Pinpoint the cell where the given text exists, returning its [x, y] midpoint coordinate. 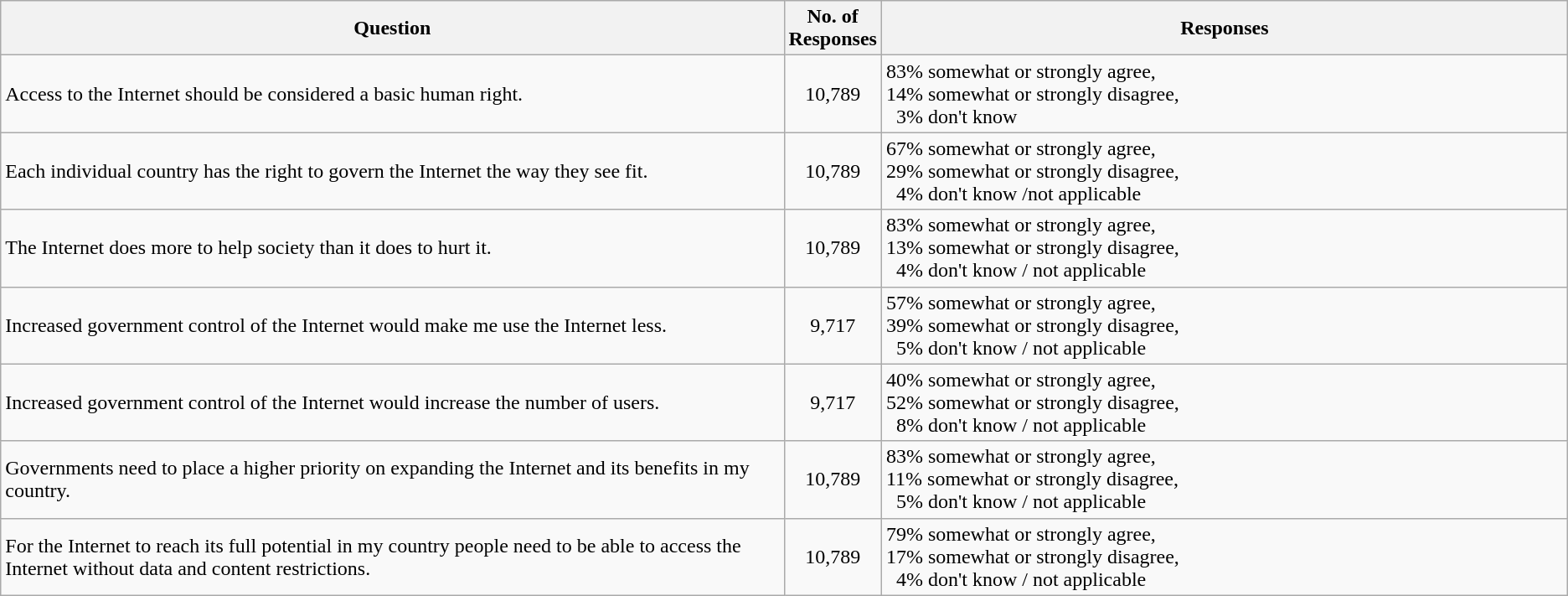
Increased government control of the Internet would make me use the Internet less. [392, 325]
83% somewhat or strongly agree,13% somewhat or strongly disagree, 4% don't know / not applicable [1225, 248]
79% somewhat or strongly agree,17% somewhat or strongly disagree, 4% don't know / not applicable [1225, 557]
40% somewhat or strongly agree,52% somewhat or strongly disagree, 8% don't know / not applicable [1225, 402]
The Internet does more to help society than it does to hurt it. [392, 248]
Responses [1225, 29]
67% somewhat or strongly agree,29% somewhat or strongly disagree, 4% don't know /not applicable [1225, 171]
Governments need to place a higher priority on expanding the Internet and its benefits in my country. [392, 479]
Increased government control of the Internet would increase the number of users. [392, 402]
57% somewhat or strongly agree,39% somewhat or strongly disagree, 5% don't know / not applicable [1225, 325]
Question [392, 29]
No. of Responses [833, 29]
Access to the Internet should be considered a basic human right. [392, 94]
For the Internet to reach its full potential in my country people need to be able to access the Internet without data and content restrictions. [392, 557]
83% somewhat or strongly agree,14% somewhat or strongly disagree, 3% don't know [1225, 94]
Each individual country has the right to govern the Internet the way they see fit. [392, 171]
83% somewhat or strongly agree,11% somewhat or strongly disagree, 5% don't know / not applicable [1225, 479]
